Extract the [x, y] coordinate from the center of the cell holding the provided text.  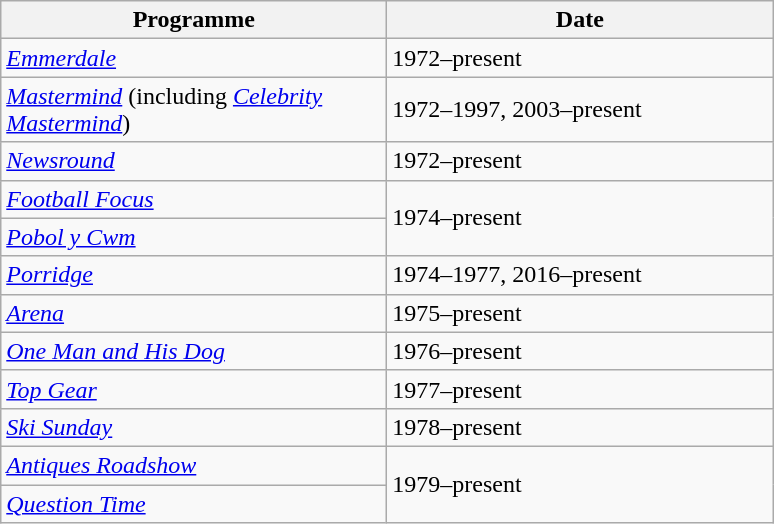
Arena [194, 313]
One Man and His Dog [194, 351]
Mastermind (including Celebrity Mastermind) [194, 110]
Emmerdale [194, 58]
1977–present [580, 389]
1979–present [580, 484]
1978–present [580, 427]
Pobol y Cwm [194, 237]
1974–1977, 2016–present [580, 275]
Programme [194, 20]
Football Focus [194, 199]
Ski Sunday [194, 427]
Date [580, 20]
Antiques Roadshow [194, 465]
1975–present [580, 313]
Top Gear [194, 389]
1972–1997, 2003–present [580, 110]
Question Time [194, 503]
Porridge [194, 275]
Newsround [194, 161]
1976–present [580, 351]
1974–present [580, 218]
